Search for the cell housing the specified text and yield its [X, Y] center coordinate. 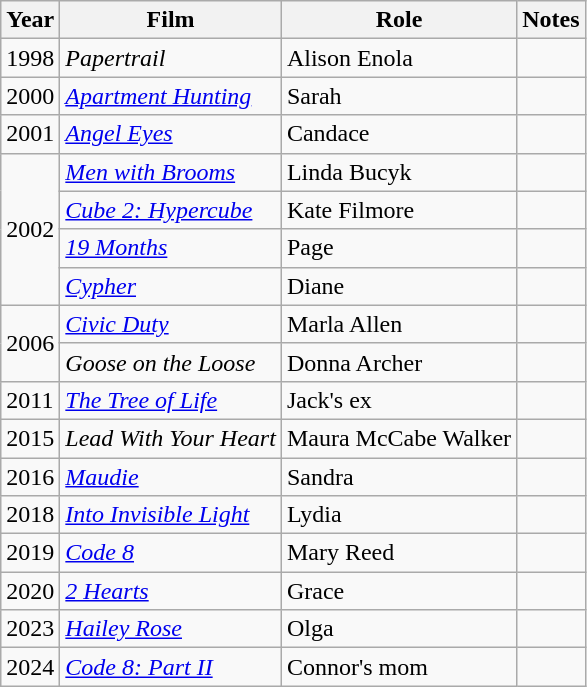
Angel Eyes [171, 134]
2019 [30, 553]
2020 [30, 591]
Code 8: Part II [171, 667]
Diane [398, 286]
2023 [30, 629]
Candace [398, 134]
2000 [30, 96]
Lead With Your Heart [171, 438]
Maudie [171, 477]
1998 [30, 58]
Goose on the Loose [171, 362]
The Tree of Life [171, 400]
19 Months [171, 248]
Olga [398, 629]
Jack's ex [398, 400]
2001 [30, 134]
Page [398, 248]
Role [398, 20]
2002 [30, 229]
Into Invisible Light [171, 515]
Apartment Hunting [171, 96]
Kate Filmore [398, 210]
Sarah [398, 96]
Cube 2: Hypercube [171, 210]
Hailey Rose [171, 629]
2024 [30, 667]
Mary Reed [398, 553]
Linda Bucyk [398, 172]
Grace [398, 591]
Connor's mom [398, 667]
2011 [30, 400]
2006 [30, 343]
Civic Duty [171, 324]
Film [171, 20]
Code 8 [171, 553]
Cypher [171, 286]
Year [30, 20]
2 Hearts [171, 591]
Donna Archer [398, 362]
Papertrail [171, 58]
Maura McCabe Walker [398, 438]
Lydia [398, 515]
Alison Enola [398, 58]
2016 [30, 477]
Sandra [398, 477]
Men with Brooms [171, 172]
2015 [30, 438]
2018 [30, 515]
Notes [551, 20]
Marla Allen [398, 324]
